Extract the (x, y) coordinate from the center of the cell holding the provided text.  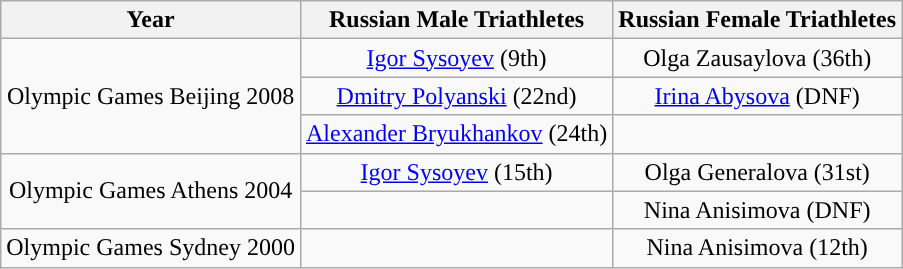
Year (151, 20)
Olga Zausaylova (36th) (758, 58)
Igor Sysoyev (9th) (456, 58)
Olympic Games Athens 2004 (151, 191)
Dmitry Polyanski (22nd) (456, 96)
Irina Abysova (DNF) (758, 96)
Nina Anisimova (DNF) (758, 210)
Olympic Games Sydney 2000 (151, 248)
Igor Sysoyev (15th) (456, 172)
Russian Male Triathletes (456, 20)
Olympic Games Beijing 2008 (151, 96)
Russian Female Triathletes (758, 20)
Alexander Bryukhankov (24th) (456, 134)
Nina Anisimova (12th) (758, 248)
Olga Generalova (31st) (758, 172)
